From the cell containing the given text, extract its center point as [X, Y] coordinate. 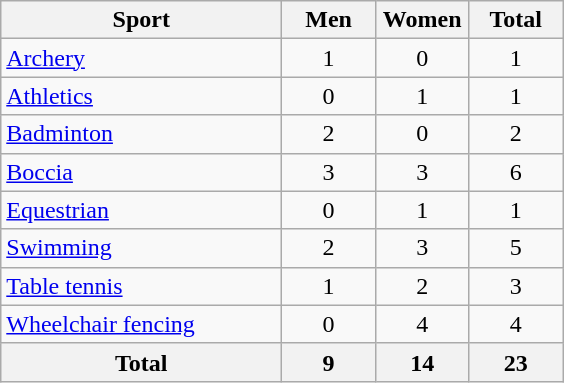
Sport [142, 20]
9 [329, 362]
6 [516, 172]
Table tennis [142, 286]
Equestrian [142, 210]
Women [422, 20]
Badminton [142, 134]
14 [422, 362]
Athletics [142, 96]
5 [516, 248]
23 [516, 362]
Wheelchair fencing [142, 324]
Archery [142, 58]
Boccia [142, 172]
Swimming [142, 248]
Men [329, 20]
